Return [X, Y] of the center of cell containing provided text 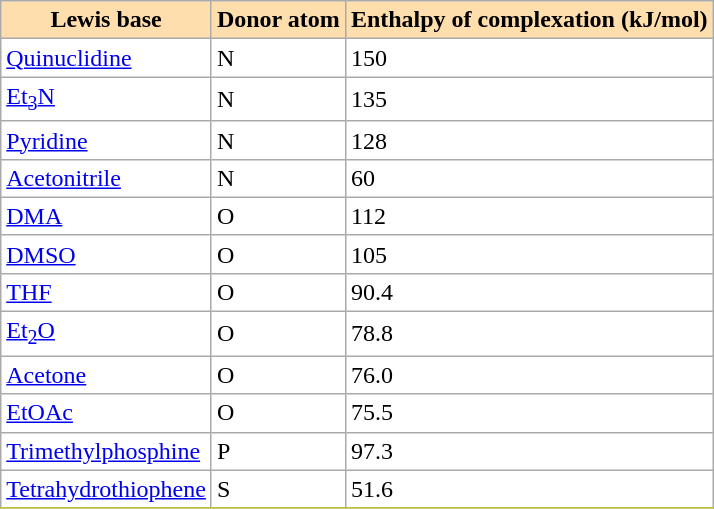
DMSO [106, 254]
S [278, 489]
128 [529, 140]
Lewis base [106, 20]
Quinuclidine [106, 58]
Donor atom [278, 20]
51.6 [529, 489]
Acetone [106, 375]
135 [529, 99]
97.3 [529, 451]
112 [529, 216]
THF [106, 292]
DMA [106, 216]
Pyridine [106, 140]
60 [529, 178]
EtOAc [106, 413]
78.8 [529, 334]
Acetonitrile [106, 178]
Et3N [106, 99]
76.0 [529, 375]
Enthalpy of complexation (kJ/mol) [529, 20]
90.4 [529, 292]
75.5 [529, 413]
Trimethylphosphine [106, 451]
P [278, 451]
Et2O [106, 334]
150 [529, 58]
105 [529, 254]
Tetrahydrothiophene [106, 489]
